For the text-containing cell, return its midpoint in (x, y) coordinate format. 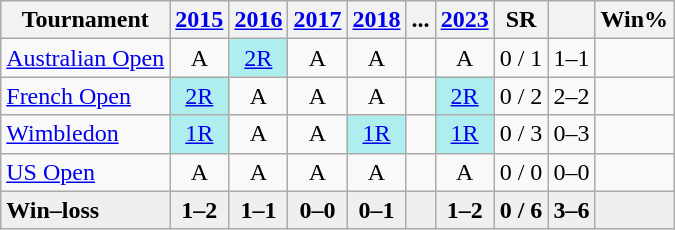
2018 (376, 20)
2016 (258, 20)
Wimbledon (86, 134)
2023 (464, 20)
0–3 (572, 134)
Tournament (86, 20)
0 / 6 (521, 210)
0 / 0 (521, 172)
Win% (634, 20)
3–6 (572, 210)
US Open (86, 172)
0 / 3 (521, 134)
Australian Open (86, 58)
French Open (86, 96)
0 / 1 (521, 58)
... (420, 20)
0 / 2 (521, 96)
2–2 (572, 96)
2015 (200, 20)
0–1 (376, 210)
SR (521, 20)
Win–loss (86, 210)
2017 (318, 20)
